Scan for the cell matching the given text and deliver its [X, Y] coordinate at center. 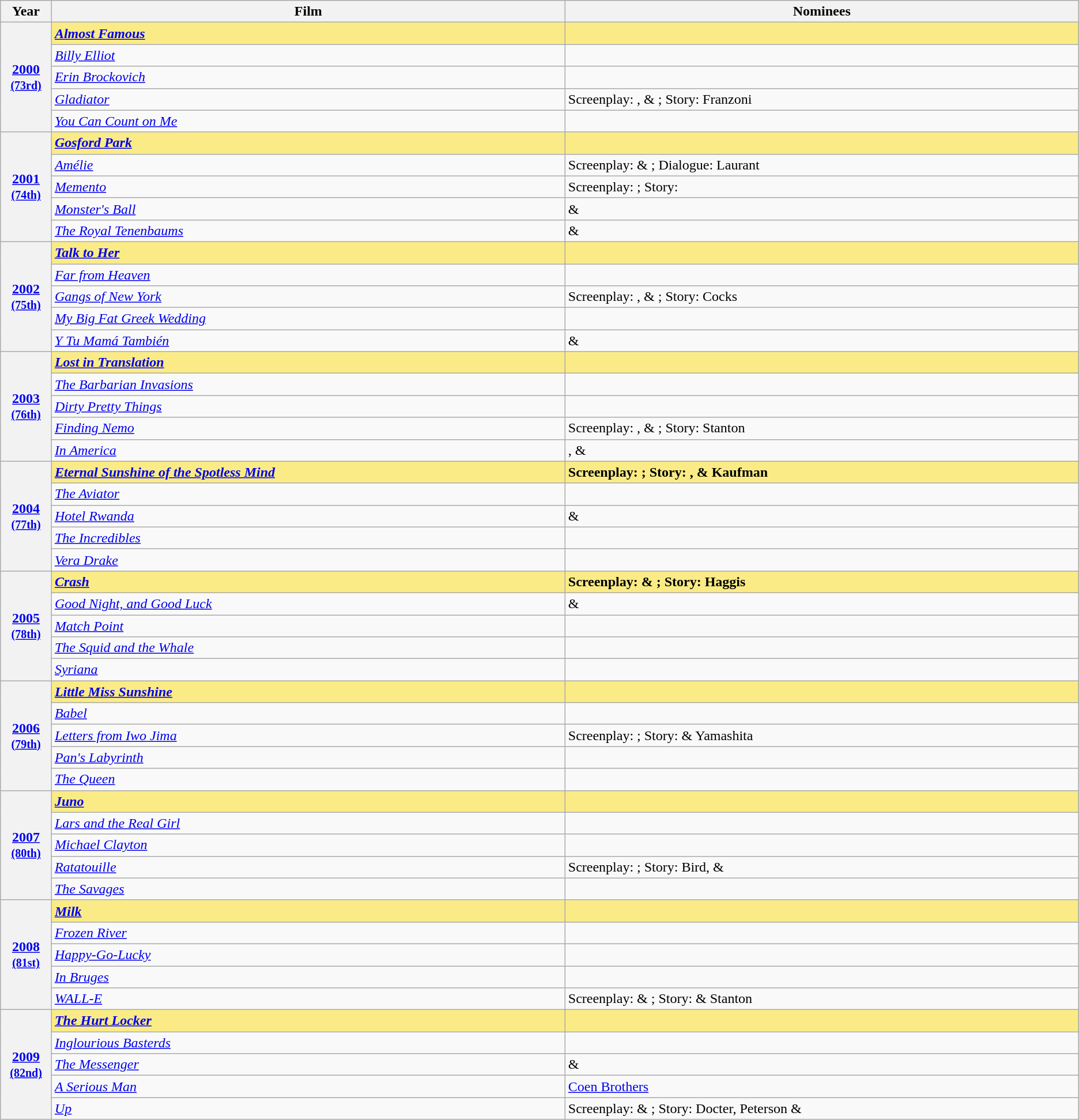
Gladiator [308, 99]
Gosford Park [308, 143]
The Aviator [308, 494]
2005(78th) [27, 625]
2007(80th) [27, 845]
2003(76th) [27, 406]
Screenplay: ; Story: Bird, & [822, 867]
Dirty Pretty Things [308, 406]
My Big Fat Greek Wedding [308, 319]
Screenplay: , & ; Story: Cocks [822, 297]
In Bruges [308, 977]
Vera Drake [308, 560]
Inglourious Basterds [308, 1043]
The Hurt Locker [308, 1021]
Year [27, 12]
Coen Brothers [822, 1087]
Hotel Rwanda [308, 516]
Lost in Translation [308, 363]
Ratatouille [308, 867]
2004(77th) [27, 516]
Talk to Her [308, 252]
Amélie [308, 165]
Screenplay: & ; Story: Haggis [822, 582]
2001(74th) [27, 187]
The Queen [308, 779]
2009(82nd) [27, 1065]
Match Point [308, 625]
, & [822, 450]
2002(75th) [27, 296]
Y Tu Mamá También [308, 341]
The Incredibles [308, 538]
Screenplay: & ; Story: Docter, Peterson & [822, 1108]
Screenplay: & ; Dialogue: Laurant [822, 165]
Screenplay: , & ; Story: Franzoni [822, 99]
Up [308, 1108]
Memento [308, 187]
Gangs of New York [308, 297]
2008(81st) [27, 955]
Michael Clayton [308, 845]
Screenplay: , & ; Story: Stanton [822, 428]
Screenplay: ; Story: [822, 187]
Milk [308, 911]
The Savages [308, 889]
2000(73rd) [27, 77]
Screenplay: ; Story: & Yamashita [822, 736]
Pan's Labyrinth [308, 757]
A Serious Man [308, 1087]
Finding Nemo [308, 428]
Film [308, 12]
Erin Brockovich [308, 77]
WALL-E [308, 999]
2006(79th) [27, 736]
Syriana [308, 670]
Far from Heaven [308, 275]
Screenplay: & ; Story: & Stanton [822, 999]
Monster's Ball [308, 209]
Letters from Iwo Jima [308, 736]
Nominees [822, 12]
The Messenger [308, 1065]
Babel [308, 714]
Billy Elliot [308, 55]
Screenplay: ; Story: , & Kaufman [822, 472]
Juno [308, 801]
Lars and the Real Girl [308, 823]
Frozen River [308, 933]
Good Night, and Good Luck [308, 604]
The Barbarian Invasions [308, 384]
You Can Count on Me [308, 121]
Happy-Go-Lucky [308, 955]
Eternal Sunshine of the Spotless Mind [308, 472]
Almost Famous [308, 33]
Crash [308, 582]
The Royal Tenenbaums [308, 231]
Little Miss Sunshine [308, 692]
In America [308, 450]
The Squid and the Whale [308, 648]
